For the text-containing cell, return its midpoint in [x, y] coordinate format. 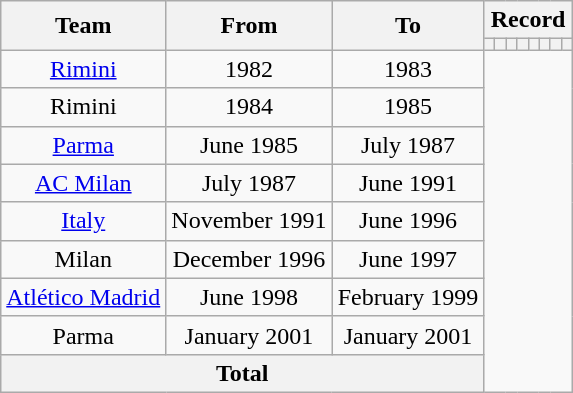
Milan [84, 259]
Record [528, 20]
June 1985 [249, 145]
November 1991 [249, 221]
AC Milan [84, 183]
June 1991 [408, 183]
Team [84, 26]
June 1998 [249, 297]
To [408, 26]
1983 [408, 69]
February 1999 [408, 297]
Atlético Madrid [84, 297]
From [249, 26]
December 1996 [249, 259]
Total [242, 373]
1984 [249, 107]
1985 [408, 107]
Italy [84, 221]
June 1997 [408, 259]
June 1996 [408, 221]
1982 [249, 69]
